Search for the cell housing the specified text and yield its (x, y) center coordinate. 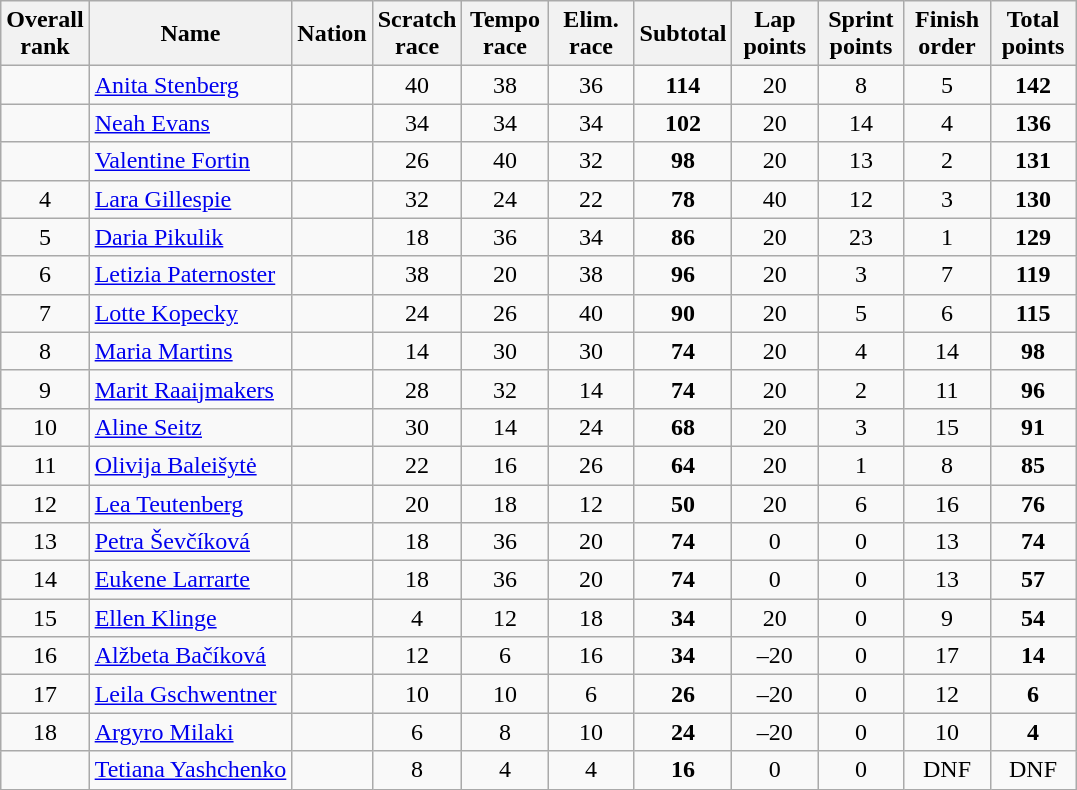
Elim. race (591, 34)
86 (683, 237)
Aline Seitz (190, 427)
Finish order (947, 34)
54 (1033, 618)
Letizia Paternoster (190, 275)
114 (683, 85)
Lotte Kopecky (190, 313)
Tetiana Yashchenko (190, 770)
Ellen Klinge (190, 618)
64 (683, 465)
57 (1033, 580)
90 (683, 313)
Lea Teutenberg (190, 503)
Maria Martins (190, 351)
Marit Raaijmakers (190, 389)
91 (1033, 427)
Eukene Larrarte (190, 580)
Scratch race (417, 34)
85 (1033, 465)
Total points (1033, 34)
Olivija Baleišytė (190, 465)
23 (861, 237)
Valentine Fortin (190, 161)
28 (417, 389)
102 (683, 123)
Lap points (775, 34)
76 (1033, 503)
Anita Stenberg (190, 85)
Petra Ševčíková (190, 542)
129 (1033, 237)
Neah Evans (190, 123)
Lara Gillespie (190, 199)
50 (683, 503)
Subtotal (683, 34)
68 (683, 427)
Alžbeta Bačíková (190, 656)
Tempo race (505, 34)
142 (1033, 85)
Nation (332, 34)
131 (1033, 161)
136 (1033, 123)
78 (683, 199)
130 (1033, 199)
Leila Gschwentner (190, 694)
119 (1033, 275)
Overall rank (45, 34)
Argyro Milaki (190, 732)
Name (190, 34)
Daria Pikulik (190, 237)
115 (1033, 313)
Sprint points (861, 34)
